Find where the given text appears and provide that cell's center as [x, y] coordinate. 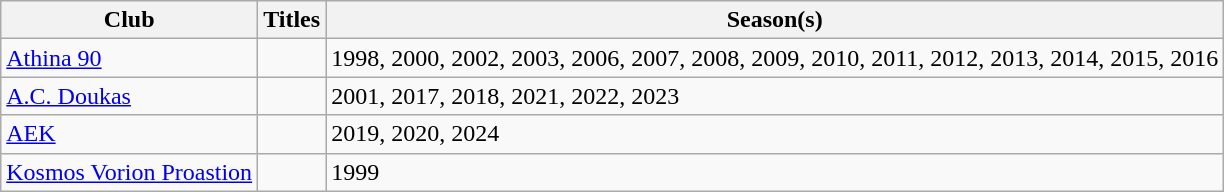
ΑΕΚ [130, 134]
2001, 2017, 2018, 2021, 2022, 2023 [775, 96]
Club [130, 20]
2019, 2020, 2024 [775, 134]
Kosmos Vorion Proastion [130, 172]
Athina 90 [130, 58]
Titles [292, 20]
1998, 2000, 2002, 2003, 2006, 2007, 2008, 2009, 2010, 2011, 2012, 2013, 2014, 2015, 2016 [775, 58]
Season(s) [775, 20]
A.C. Doukas [130, 96]
1999 [775, 172]
